Extract the [x, y] coordinate from the center of the cell holding the provided text.  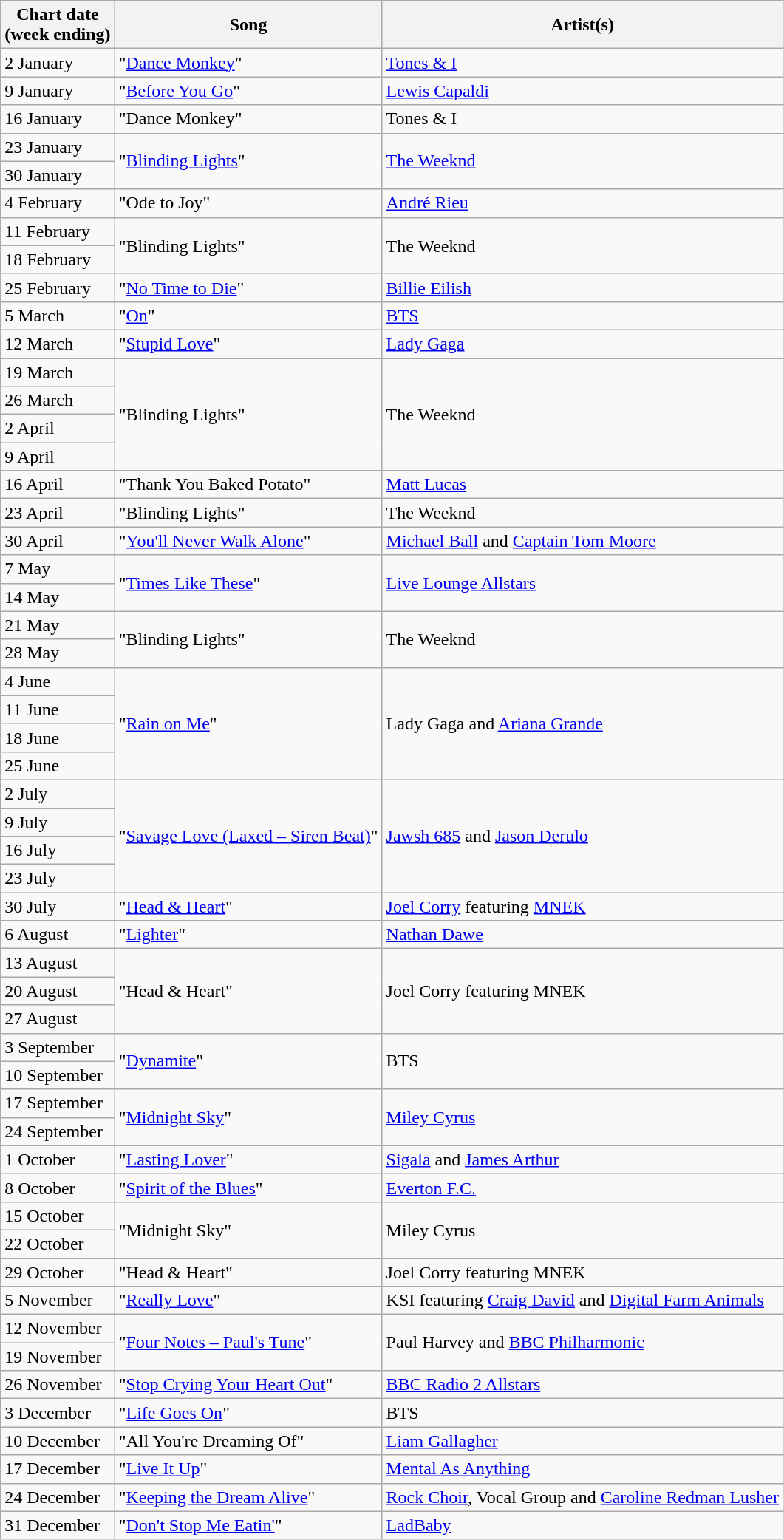
Billie Eilish [582, 287]
9 April [58, 457]
Live Lounge Allstars [582, 583]
3 September [58, 1047]
Jawsh 685 and Jason Derulo [582, 836]
11 February [58, 231]
12 November [58, 1329]
23 April [58, 513]
27 August [58, 1019]
30 April [58, 541]
"Four Notes – Paul's Tune" [248, 1343]
Song [248, 25]
11 June [58, 709]
16 January [58, 119]
12 March [58, 344]
"Lasting Lover" [248, 1159]
9 January [58, 91]
19 November [58, 1357]
25 June [58, 766]
18 June [58, 737]
17 December [58, 1469]
2 July [58, 794]
8 October [58, 1188]
"All You're Dreaming Of" [248, 1441]
Lewis Capaldi [582, 91]
26 November [58, 1385]
Matt Lucas [582, 485]
24 September [58, 1131]
22 October [58, 1244]
13 August [58, 963]
Rock Choir, Vocal Group and Caroline Redman Lusher [582, 1497]
Sigala and James Arthur [582, 1159]
1 October [58, 1159]
Liam Gallagher [582, 1441]
4 June [58, 681]
"You'll Never Walk Alone" [248, 541]
"Stupid Love" [248, 344]
"Live It Up" [248, 1469]
"Lighter" [248, 935]
7 May [58, 569]
18 February [58, 259]
"Spirit of the Blues" [248, 1188]
16 July [58, 851]
28 May [58, 653]
"Life Goes On" [248, 1413]
LadBaby [582, 1525]
Michael Ball and Captain Tom Moore [582, 541]
23 July [58, 879]
29 October [58, 1272]
4 February [58, 203]
10 September [58, 1075]
15 October [58, 1216]
Paul Harvey and BBC Philharmonic [582, 1343]
14 May [58, 597]
9 July [58, 822]
Artist(s) [582, 25]
5 March [58, 316]
"Don't Stop Me Eatin'" [248, 1525]
"Thank You Baked Potato" [248, 485]
19 March [58, 372]
25 February [58, 287]
6 August [58, 935]
"Keeping the Dream Alive" [248, 1497]
"On" [248, 316]
30 January [58, 175]
BBC Radio 2 Allstars [582, 1385]
17 September [58, 1103]
Lady Gaga and Ariana Grande [582, 723]
André Rieu [582, 203]
23 January [58, 147]
21 May [58, 625]
26 March [58, 401]
"Dynamite" [248, 1061]
"Savage Love (Laxed – Siren Beat)" [248, 836]
Chart date(week ending) [58, 25]
"No Time to Die" [248, 287]
20 August [58, 991]
"Stop Crying Your Heart Out" [248, 1385]
2 April [58, 429]
5 November [58, 1301]
16 April [58, 485]
24 December [58, 1497]
2 January [58, 63]
30 July [58, 907]
10 December [58, 1441]
Nathan Dawe [582, 935]
3 December [58, 1413]
Everton F.C. [582, 1188]
31 December [58, 1525]
"Ode to Joy" [248, 203]
Mental As Anything [582, 1469]
Lady Gaga [582, 344]
"Before You Go" [248, 91]
KSI featuring Craig David and Digital Farm Animals [582, 1301]
"Really Love" [248, 1301]
"Times Like These" [248, 583]
"Rain on Me" [248, 723]
